From the cell containing the given text, extract its center point as [x, y] coordinate. 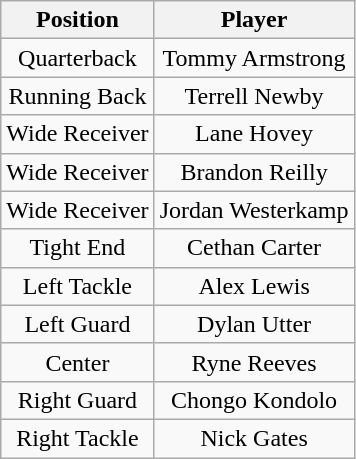
Chongo Kondolo [254, 400]
Left Tackle [78, 286]
Quarterback [78, 58]
Player [254, 20]
Right Tackle [78, 438]
Lane Hovey [254, 134]
Left Guard [78, 324]
Tommy Armstrong [254, 58]
Cethan Carter [254, 248]
Right Guard [78, 400]
Terrell Newby [254, 96]
Running Back [78, 96]
Brandon Reilly [254, 172]
Alex Lewis [254, 286]
Nick Gates [254, 438]
Jordan Westerkamp [254, 210]
Ryne Reeves [254, 362]
Dylan Utter [254, 324]
Tight End [78, 248]
Position [78, 20]
Center [78, 362]
